For the text-containing cell, return its midpoint in [X, Y] coordinate format. 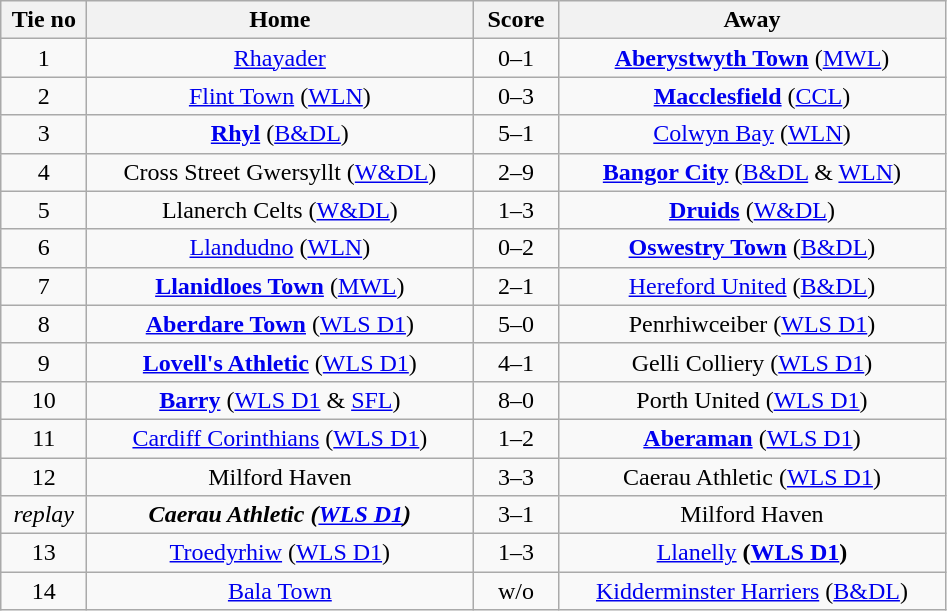
Aberystwyth Town (MWL) [752, 58]
Rhyl (B&DL) [280, 134]
Hereford United (B&DL) [752, 286]
5–0 [516, 324]
Druids (W&DL) [752, 210]
3–3 [516, 477]
4 [44, 172]
8 [44, 324]
3–1 [516, 515]
11 [44, 438]
Llanerch Celts (W&DL) [280, 210]
Colwyn Bay (WLN) [752, 134]
Flint Town (WLN) [280, 96]
Tie no [44, 20]
Llanidloes Town (MWL) [280, 286]
2–1 [516, 286]
Aberdare Town (WLS D1) [280, 324]
0–1 [516, 58]
Score [516, 20]
0–3 [516, 96]
Troedyrhiw (WLS D1) [280, 553]
replay [44, 515]
6 [44, 248]
Cross Street Gwersyllt (W&DL) [280, 172]
Bala Town [280, 591]
Kidderminster Harriers (B&DL) [752, 591]
4–1 [516, 362]
Aberaman (WLS D1) [752, 438]
0–2 [516, 248]
13 [44, 553]
1–2 [516, 438]
Away [752, 20]
Llandudno (WLN) [280, 248]
8–0 [516, 400]
Porth United (WLS D1) [752, 400]
Oswestry Town (B&DL) [752, 248]
2 [44, 96]
14 [44, 591]
Barry (WLS D1 & SFL) [280, 400]
Penrhiwceiber (WLS D1) [752, 324]
Rhayader [280, 58]
Bangor City (B&DL & WLN) [752, 172]
Home [280, 20]
Llanelly (WLS D1) [752, 553]
9 [44, 362]
Cardiff Corinthians (WLS D1) [280, 438]
Lovell's Athletic (WLS D1) [280, 362]
2–9 [516, 172]
1 [44, 58]
3 [44, 134]
Gelli Colliery (WLS D1) [752, 362]
5 [44, 210]
10 [44, 400]
Macclesfield (CCL) [752, 96]
12 [44, 477]
5–1 [516, 134]
w/o [516, 591]
7 [44, 286]
